Return [X, Y] of the center of cell containing provided text 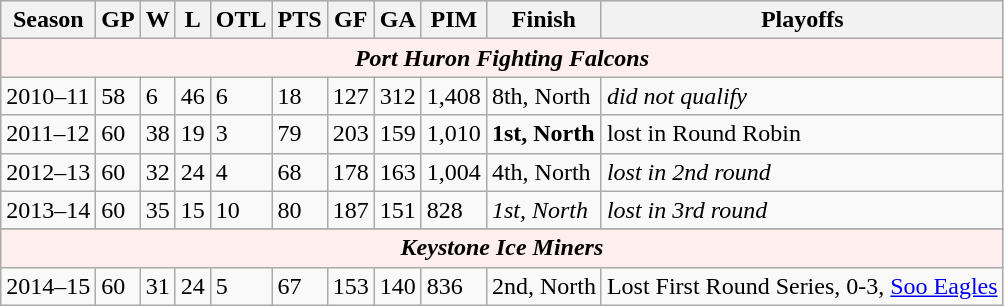
1,010 [454, 134]
8th, North [544, 96]
31 [158, 286]
lost in 2nd round [802, 172]
159 [398, 134]
46 [192, 96]
58 [118, 96]
lost in 3rd round [802, 210]
2012–13 [48, 172]
PIM [454, 20]
35 [158, 210]
2nd, North [544, 286]
lost in Round Robin [802, 134]
Keystone Ice Miners [502, 248]
68 [300, 172]
80 [300, 210]
Playoffs [802, 20]
312 [398, 96]
2013–14 [48, 210]
4 [241, 172]
GF [350, 20]
GA [398, 20]
10 [241, 210]
163 [398, 172]
127 [350, 96]
4th, North [544, 172]
178 [350, 172]
did not qualify [802, 96]
18 [300, 96]
79 [300, 134]
32 [158, 172]
3 [241, 134]
Port Huron Fighting Falcons [502, 58]
2014–15 [48, 286]
38 [158, 134]
W [158, 20]
203 [350, 134]
151 [398, 210]
L [192, 20]
Finish [544, 20]
PTS [300, 20]
828 [454, 210]
1,408 [454, 96]
1,004 [454, 172]
2010–11 [48, 96]
Season [48, 20]
67 [300, 286]
OTL [241, 20]
140 [398, 286]
19 [192, 134]
187 [350, 210]
GP [118, 20]
15 [192, 210]
836 [454, 286]
153 [350, 286]
2011–12 [48, 134]
Lost First Round Series, 0-3, Soo Eagles [802, 286]
5 [241, 286]
